Provide the [x, y] coordinate of the cell's center where the given text is located.  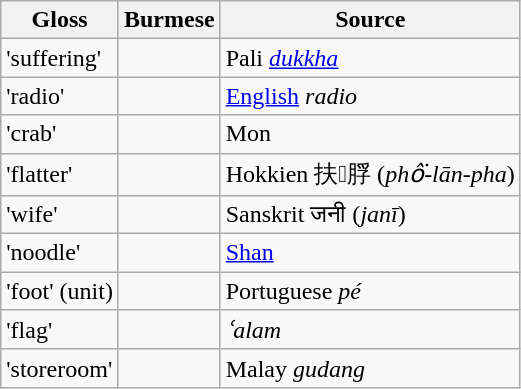
Mon [370, 134]
Sanskrit जनी (janī) [370, 215]
'suffering' [60, 58]
Malay gudang [370, 368]
Portuguese pé [370, 291]
Burmese [169, 20]
'radio' [60, 96]
Hokkien 扶𡳞脬 (phô͘-lān-pha) [370, 174]
'flag' [60, 330]
Gloss [60, 20]
'flatter' [60, 174]
ʿalam [370, 330]
'crab' [60, 134]
'noodle' [60, 253]
Source [370, 20]
English radio [370, 96]
'storeroom' [60, 368]
Pali dukkha [370, 58]
Shan [370, 253]
'foot' (unit) [60, 291]
'wife' [60, 215]
